For the text-containing cell, return its midpoint in [x, y] coordinate format. 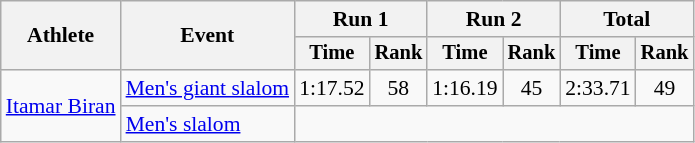
Itamar Biran [61, 106]
Event [208, 36]
Total [626, 19]
1:16.19 [464, 88]
Run 1 [360, 19]
49 [665, 88]
58 [399, 88]
1:17.52 [332, 88]
Run 2 [494, 19]
2:33.71 [598, 88]
45 [532, 88]
Men's giant slalom [208, 88]
Men's slalom [208, 124]
Athlete [61, 36]
